Identify which cell holds the provided text, then report its [X, Y] central coordinate. 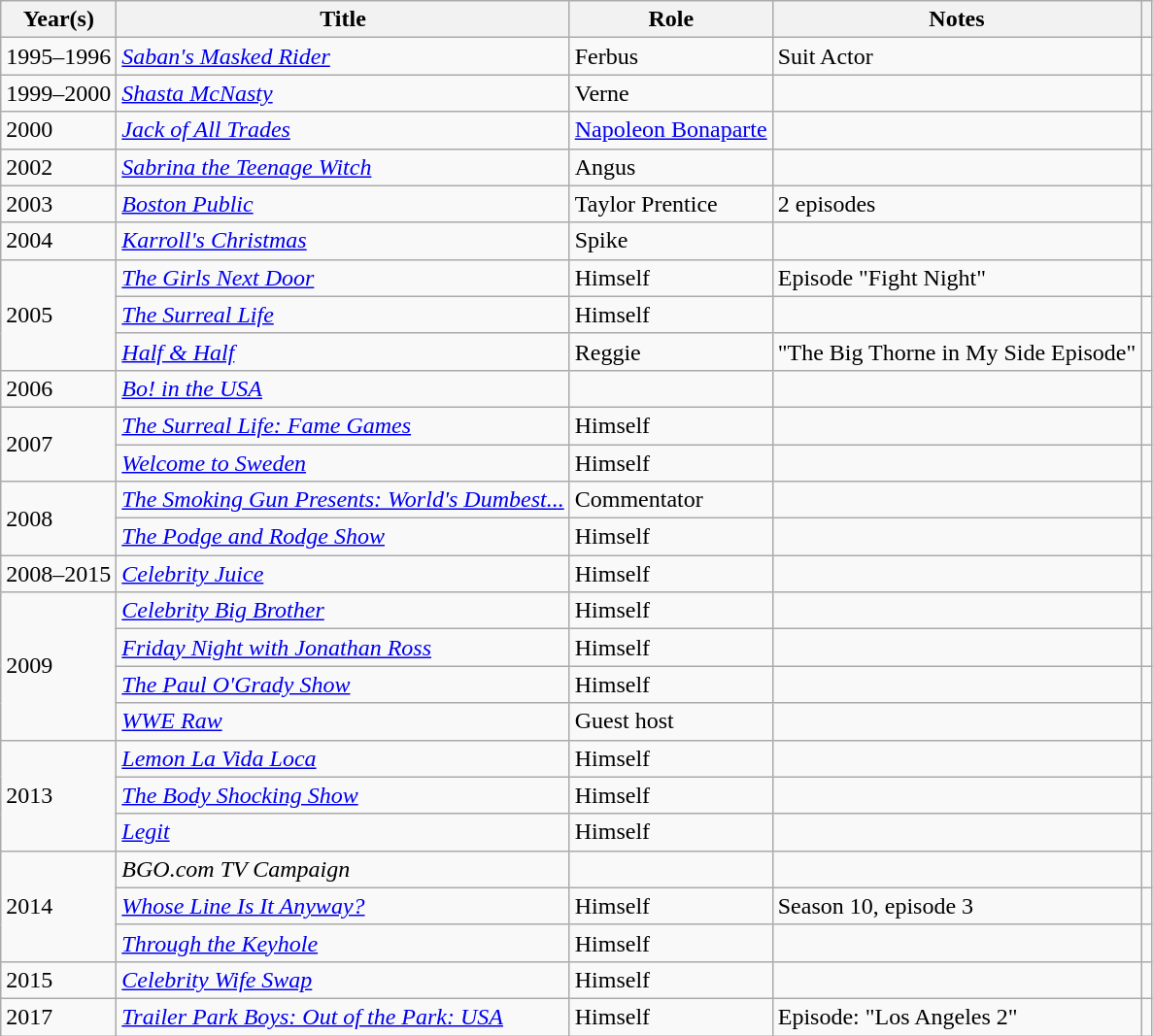
The Smoking Gun Presents: World's Dumbest... [343, 500]
The Paul O'Grady Show [343, 685]
2008 [58, 518]
Sabrina the Teenage Witch [343, 167]
Celebrity Wife Swap [343, 980]
Boston Public [343, 204]
"The Big Thorne in My Side Episode" [957, 351]
2000 [58, 130]
Guest host [670, 721]
Shasta McNasty [343, 93]
2009 [58, 666]
Lemon La Vida Loca [343, 758]
The Podge and Rodge Show [343, 537]
2006 [58, 388]
The Girls Next Door [343, 278]
Half & Half [343, 351]
Welcome to Sweden [343, 463]
Napoleon Bonaparte [670, 130]
2014 [58, 906]
Friday Night with Jonathan Ross [343, 648]
The Surreal Life [343, 315]
Celebrity Juice [343, 574]
Trailer Park Boys: Out of the Park: USA [343, 1017]
2008–2015 [58, 574]
2013 [58, 795]
The Surreal Life: Fame Games [343, 425]
BGO.com TV Campaign [343, 869]
2017 [58, 1017]
Karroll's Christmas [343, 241]
1995–1996 [58, 56]
Ferbus [670, 56]
Episode "Fight Night" [957, 278]
Year(s) [58, 19]
Saban's Masked Rider [343, 56]
2002 [58, 167]
The Body Shocking Show [343, 795]
Verne [670, 93]
Celebrity Big Brother [343, 611]
Taylor Prentice [670, 204]
Commentator [670, 500]
Reggie [670, 351]
Jack of All Trades [343, 130]
2004 [58, 241]
WWE Raw [343, 721]
Whose Line Is It Anyway? [343, 906]
Notes [957, 19]
Legit [343, 832]
Through the Keyhole [343, 943]
Angus [670, 167]
2 episodes [957, 204]
Spike [670, 241]
Suit Actor [957, 56]
2007 [58, 444]
2003 [58, 204]
2015 [58, 980]
Title [343, 19]
Role [670, 19]
Episode: "Los Angeles 2" [957, 1017]
2005 [58, 315]
1999–2000 [58, 93]
Season 10, episode 3 [957, 906]
Bo! in the USA [343, 388]
